From the cell containing the given text, extract its center point as [x, y] coordinate. 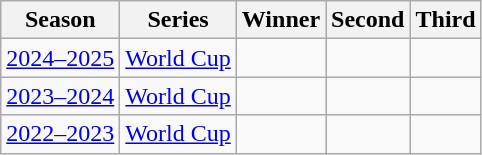
2023–2024 [60, 96]
Series [178, 20]
2022–2023 [60, 134]
Third [446, 20]
Season [60, 20]
Winner [280, 20]
2024–2025 [60, 58]
Second [368, 20]
